Detect which cell encompasses the target text, then output its (X, Y) center coordinate. 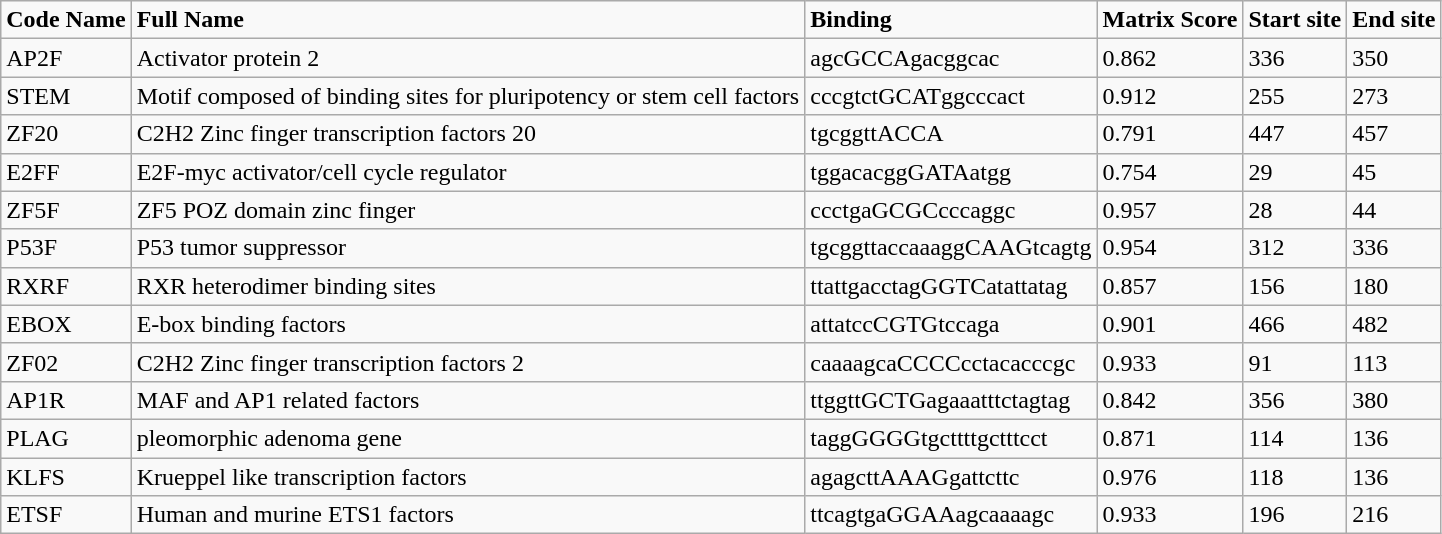
350 (1394, 58)
tgcggttaccaaaggCAAGtcagtg (951, 248)
End site (1394, 20)
E2F-myc activator/cell cycle regulator (468, 172)
AP2F (66, 58)
P53F (66, 248)
caaaagcaCCCCcctacacccgc (951, 362)
457 (1394, 134)
Code Name (66, 20)
C2H2 Zinc finger transcription factors 2 (468, 362)
Start site (1295, 20)
ZF02 (66, 362)
Activator protein 2 (468, 58)
Krueppel like transcription factors (468, 477)
482 (1394, 324)
0.912 (1170, 96)
91 (1295, 362)
attatccCGTGtccaga (951, 324)
AP1R (66, 400)
RXR heterodimer binding sites (468, 286)
Human and murine ETS1 factors (468, 515)
0.954 (1170, 248)
Full Name (468, 20)
114 (1295, 438)
RXRF (66, 286)
KLFS (66, 477)
180 (1394, 286)
P53 tumor suppressor (468, 248)
0.857 (1170, 286)
tgcggttACCA (951, 134)
380 (1394, 400)
agcGCCAgacggcac (951, 58)
tggacacggGATAatgg (951, 172)
312 (1295, 248)
255 (1295, 96)
ttattgacctagGGTCatattatag (951, 286)
E2FF (66, 172)
ttggttGCTGagaaatttctagtag (951, 400)
29 (1295, 172)
C2H2 Zinc finger transcription factors 20 (468, 134)
216 (1394, 515)
STEM (66, 96)
0.871 (1170, 438)
356 (1295, 400)
Matrix Score (1170, 20)
466 (1295, 324)
ETSF (66, 515)
ZF5 POZ domain zinc finger (468, 210)
Motif composed of binding sites for pluripotency or stem cell factors (468, 96)
44 (1394, 210)
0.791 (1170, 134)
agagcttAAAGgattcttc (951, 477)
113 (1394, 362)
28 (1295, 210)
ZF20 (66, 134)
0.901 (1170, 324)
0.862 (1170, 58)
118 (1295, 477)
ccctgaGCGCcccaggc (951, 210)
PLAG (66, 438)
taggGGGGtgcttttgctttcct (951, 438)
MAF and AP1 related factors (468, 400)
196 (1295, 515)
0.976 (1170, 477)
ttcagtgaGGAAagcaaaagc (951, 515)
45 (1394, 172)
0.957 (1170, 210)
cccgtctGCATggcccact (951, 96)
156 (1295, 286)
EBOX (66, 324)
273 (1394, 96)
0.842 (1170, 400)
447 (1295, 134)
E-box binding factors (468, 324)
0.754 (1170, 172)
ZF5F (66, 210)
Binding (951, 20)
pleomorphic adenoma gene (468, 438)
